Identify which cell holds the provided text, then report its (X, Y) central coordinate. 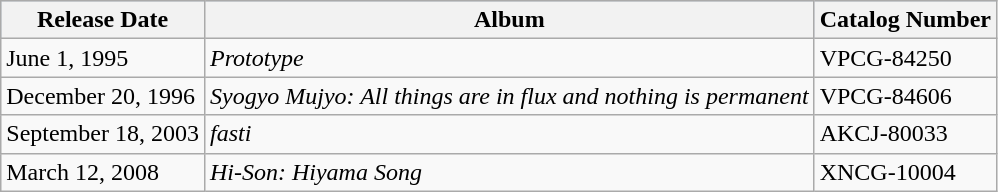
VPCG-84606 (905, 96)
XNCG-10004 (905, 172)
June 1, 1995 (103, 58)
fasti (509, 134)
Release Date (103, 20)
Prototype (509, 58)
Catalog Number (905, 20)
March 12, 2008 (103, 172)
AKCJ-80033 (905, 134)
September 18, 2003 (103, 134)
Syogyo Mujyo: All things are in flux and nothing is permanent (509, 96)
Hi-Son: Hiyama Song (509, 172)
VPCG-84250 (905, 58)
December 20, 1996 (103, 96)
Album (509, 20)
